For the text-containing cell, return its midpoint in (X, Y) coordinate format. 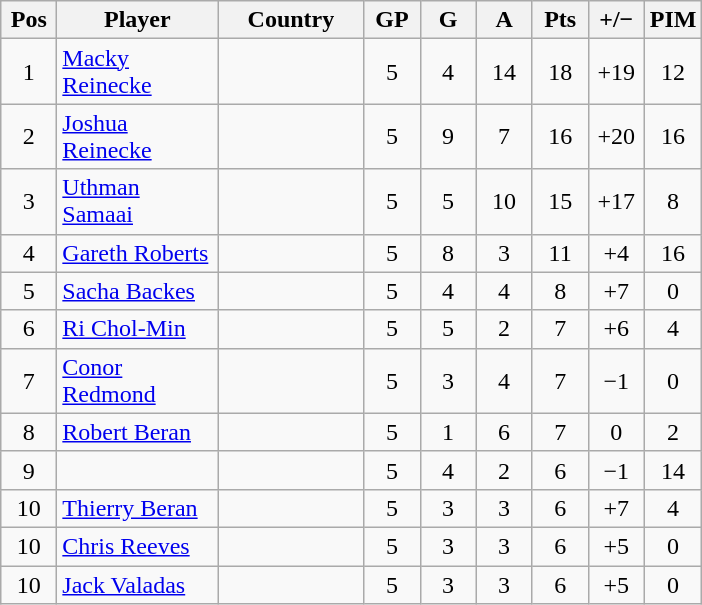
18 (560, 72)
+4 (616, 253)
+17 (616, 202)
Robert Beran (138, 432)
Country (291, 20)
+6 (616, 329)
PIM (673, 20)
A (504, 20)
Thierry Beran (138, 508)
Conor Redmond (138, 380)
Pos (29, 20)
G (448, 20)
Ri Chol-Min (138, 329)
Pts (560, 20)
Macky Reinecke (138, 72)
15 (560, 202)
Chris Reeves (138, 546)
Uthman Samaai (138, 202)
+/− (616, 20)
+20 (616, 136)
Sacha Backes (138, 291)
11 (560, 253)
+19 (616, 72)
Player (138, 20)
Joshua Reinecke (138, 136)
GP (392, 20)
12 (673, 72)
Jack Valadas (138, 585)
Gareth Roberts (138, 253)
